Output the (x, y) coordinate of the center of the cell containing the given text.  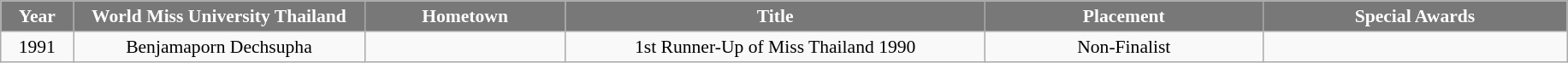
Hometown (465, 16)
1991 (38, 47)
Year (38, 16)
Title (775, 16)
Benjamaporn Dechsupha (219, 47)
World Miss University Thailand (219, 16)
1st Runner-Up of Miss Thailand 1990 (775, 47)
Non-Finalist (1124, 47)
Special Awards (1415, 16)
Placement (1124, 16)
